Pinpoint the cell where the given text exists, returning its [X, Y] midpoint coordinate. 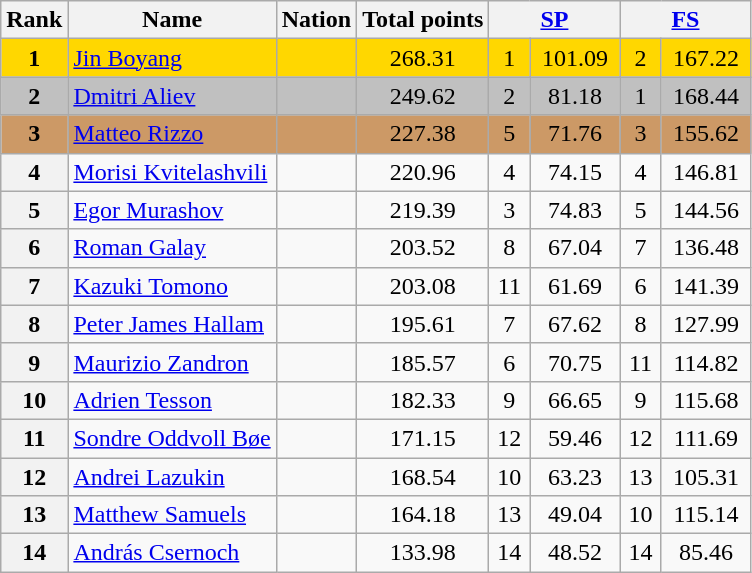
Jin Boyang [172, 58]
81.18 [575, 96]
146.81 [706, 172]
227.38 [423, 134]
66.65 [575, 400]
203.52 [423, 248]
Name [172, 20]
SP [554, 20]
Total points [423, 20]
Matthew Samuels [172, 515]
141.39 [706, 286]
Rank [34, 20]
144.56 [706, 210]
127.99 [706, 324]
Nation [316, 20]
Dmitri Aliev [172, 96]
67.62 [575, 324]
133.98 [423, 553]
155.62 [706, 134]
74.15 [575, 172]
59.46 [575, 438]
219.39 [423, 210]
Egor Murashov [172, 210]
Matteo Rizzo [172, 134]
48.52 [575, 553]
220.96 [423, 172]
Adrien Tesson [172, 400]
Sondre Oddvoll Bøe [172, 438]
168.54 [423, 477]
András Csernoch [172, 553]
70.75 [575, 362]
71.76 [575, 134]
171.15 [423, 438]
114.82 [706, 362]
Roman Galay [172, 248]
Andrei Lazukin [172, 477]
61.69 [575, 286]
74.83 [575, 210]
182.33 [423, 400]
Kazuki Tomono [172, 286]
115.14 [706, 515]
136.48 [706, 248]
168.44 [706, 96]
67.04 [575, 248]
105.31 [706, 477]
Maurizio Zandron [172, 362]
111.69 [706, 438]
195.61 [423, 324]
249.62 [423, 96]
Morisi Kvitelashvili [172, 172]
101.09 [575, 58]
Peter James Hallam [172, 324]
49.04 [575, 515]
167.22 [706, 58]
164.18 [423, 515]
268.31 [423, 58]
63.23 [575, 477]
185.57 [423, 362]
85.46 [706, 553]
203.08 [423, 286]
FS [686, 20]
115.68 [706, 400]
